From the cell containing the given text, extract its center point as (x, y) coordinate. 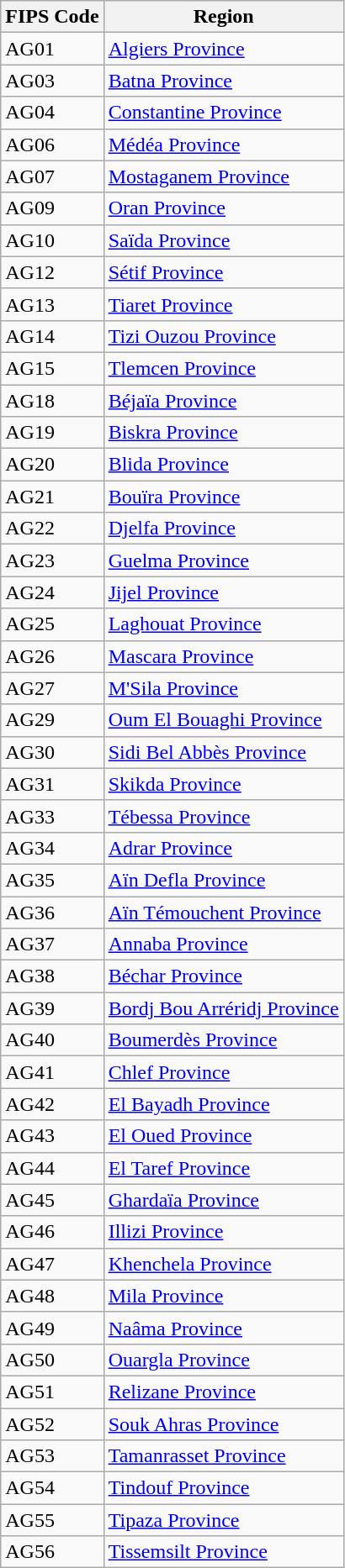
AG12 (52, 272)
Annaba Province (224, 944)
AG29 (52, 720)
AG50 (52, 1360)
FIPS Code (52, 17)
Tébessa Province (224, 816)
Saïda Province (224, 240)
AG52 (52, 1424)
Batna Province (224, 81)
Béchar Province (224, 976)
Jijel Province (224, 592)
Guelma Province (224, 560)
Algiers Province (224, 49)
AG34 (52, 848)
Bordj Bou Arréridj Province (224, 1008)
AG36 (52, 912)
AG23 (52, 560)
Ouargla Province (224, 1360)
Tiaret Province (224, 304)
AG01 (52, 49)
Biskra Province (224, 433)
AG38 (52, 976)
Laghouat Province (224, 624)
AG43 (52, 1136)
El Taref Province (224, 1168)
Médéa Province (224, 145)
Souk Ahras Province (224, 1424)
Aïn Témouchent Province (224, 912)
AG03 (52, 81)
Tindouf Province (224, 1488)
AG33 (52, 816)
El Oued Province (224, 1136)
Khenchela Province (224, 1264)
Oran Province (224, 208)
Relizane Province (224, 1392)
Oum El Bouaghi Province (224, 720)
AG39 (52, 1008)
AG41 (52, 1072)
AG47 (52, 1264)
AG15 (52, 368)
Mostaganem Province (224, 176)
AG24 (52, 592)
AG40 (52, 1040)
AG37 (52, 944)
AG27 (52, 688)
Djelfa Province (224, 529)
Tlemcen Province (224, 368)
AG25 (52, 624)
AG04 (52, 113)
Béjaïa Province (224, 401)
AG53 (52, 1456)
AG55 (52, 1520)
AG26 (52, 656)
Bouïra Province (224, 497)
AG14 (52, 336)
AG09 (52, 208)
AG44 (52, 1168)
Tizi Ouzou Province (224, 336)
AG46 (52, 1232)
Constantine Province (224, 113)
Aïn Defla Province (224, 880)
Blida Province (224, 465)
AG49 (52, 1328)
AG21 (52, 497)
AG13 (52, 304)
AG45 (52, 1200)
AG22 (52, 529)
AG07 (52, 176)
AG56 (52, 1552)
AG10 (52, 240)
Tipaza Province (224, 1520)
M'Sila Province (224, 688)
Illizi Province (224, 1232)
AG42 (52, 1104)
El Bayadh Province (224, 1104)
AG06 (52, 145)
AG54 (52, 1488)
AG18 (52, 401)
Tamanrasset Province (224, 1456)
AG19 (52, 433)
AG48 (52, 1296)
Tissemsilt Province (224, 1552)
AG20 (52, 465)
Chlef Province (224, 1072)
AG51 (52, 1392)
Skikda Province (224, 784)
Boumerdès Province (224, 1040)
Mascara Province (224, 656)
Sidi Bel Abbès Province (224, 752)
Naâma Province (224, 1328)
AG31 (52, 784)
AG35 (52, 880)
Sétif Province (224, 272)
AG30 (52, 752)
Mila Province (224, 1296)
Ghardaïa Province (224, 1200)
Adrar Province (224, 848)
Region (224, 17)
